Capture the cell that displays the provided text and extract its [x, y] central coordinate. 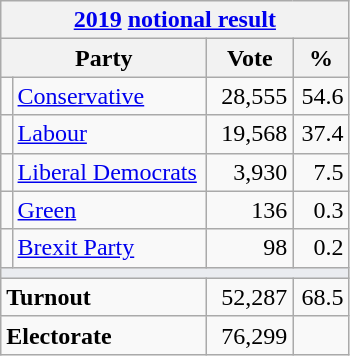
7.5 [321, 172]
Conservative [110, 96]
Vote [250, 58]
Liberal Democrats [110, 172]
% [321, 58]
3,930 [250, 172]
0.2 [321, 248]
Electorate [104, 335]
76,299 [250, 335]
68.5 [321, 297]
136 [250, 210]
98 [250, 248]
54.6 [321, 96]
37.4 [321, 134]
28,555 [250, 96]
Green [110, 210]
Brexit Party [110, 248]
2019 notional result [175, 20]
Labour [110, 134]
Turnout [104, 297]
Party [104, 58]
0.3 [321, 210]
52,287 [250, 297]
19,568 [250, 134]
